Determine the [x, y] coordinate at the center of the cell enclosing the given text.  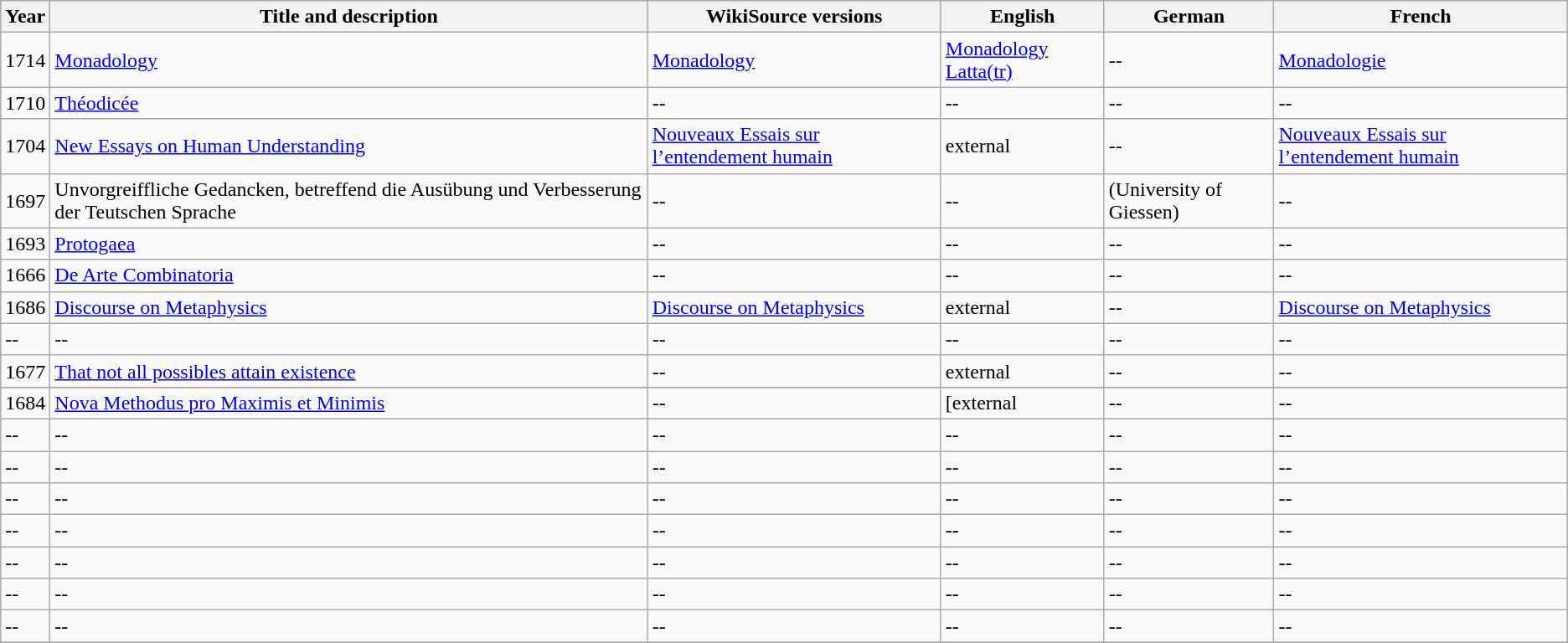
New Essays on Human Understanding [348, 146]
1677 [25, 371]
Nova Methodus pro Maximis et Minimis [348, 403]
That not all possibles attain existence [348, 371]
Protogaea [348, 244]
Monadologie [1421, 60]
1686 [25, 307]
WikiSource versions [794, 17]
Théodicée [348, 103]
1710 [25, 103]
Unvorgreiffliche Gedancken, betreffend die Ausübung und Verbesserung der Teutschen Sprache [348, 201]
English [1022, 17]
1704 [25, 146]
1684 [25, 403]
Monadology Latta(tr) [1022, 60]
1693 [25, 244]
[external [1022, 403]
1666 [25, 275]
De Arte Combinatoria [348, 275]
Year [25, 17]
1697 [25, 201]
French [1421, 17]
1714 [25, 60]
(University of Giessen) [1189, 201]
Title and description [348, 17]
German [1189, 17]
